Return [X, Y] of the center of cell containing provided text 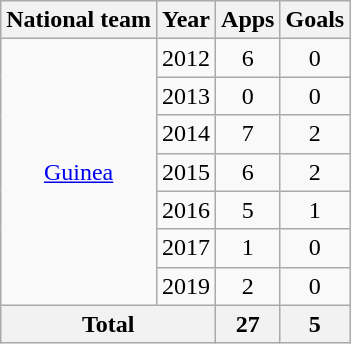
2015 [186, 172]
7 [248, 134]
2012 [186, 58]
Total [108, 324]
2014 [186, 134]
Guinea [79, 172]
2017 [186, 248]
Apps [248, 20]
2016 [186, 210]
2013 [186, 96]
2019 [186, 286]
27 [248, 324]
National team [79, 20]
Year [186, 20]
Goals [315, 20]
